Capture the cell that displays the provided text and extract its (X, Y) central coordinate. 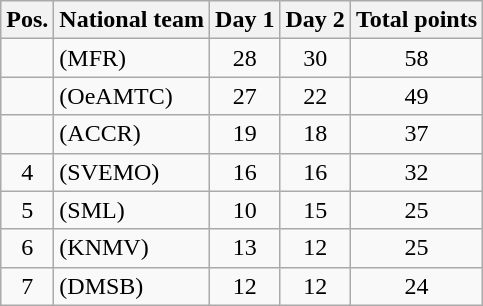
10 (245, 210)
Total points (416, 20)
58 (416, 58)
Day 1 (245, 20)
(DMSB) (132, 286)
National team (132, 20)
32 (416, 172)
30 (315, 58)
Day 2 (315, 20)
(OeAMTC) (132, 96)
(ACCR) (132, 134)
27 (245, 96)
(SVEMO) (132, 172)
37 (416, 134)
18 (315, 134)
Pos. (28, 20)
(KNMV) (132, 248)
19 (245, 134)
(MFR) (132, 58)
22 (315, 96)
13 (245, 248)
5 (28, 210)
6 (28, 248)
15 (315, 210)
(SML) (132, 210)
4 (28, 172)
49 (416, 96)
28 (245, 58)
24 (416, 286)
7 (28, 286)
